Return [X, Y] of the center of cell containing provided text 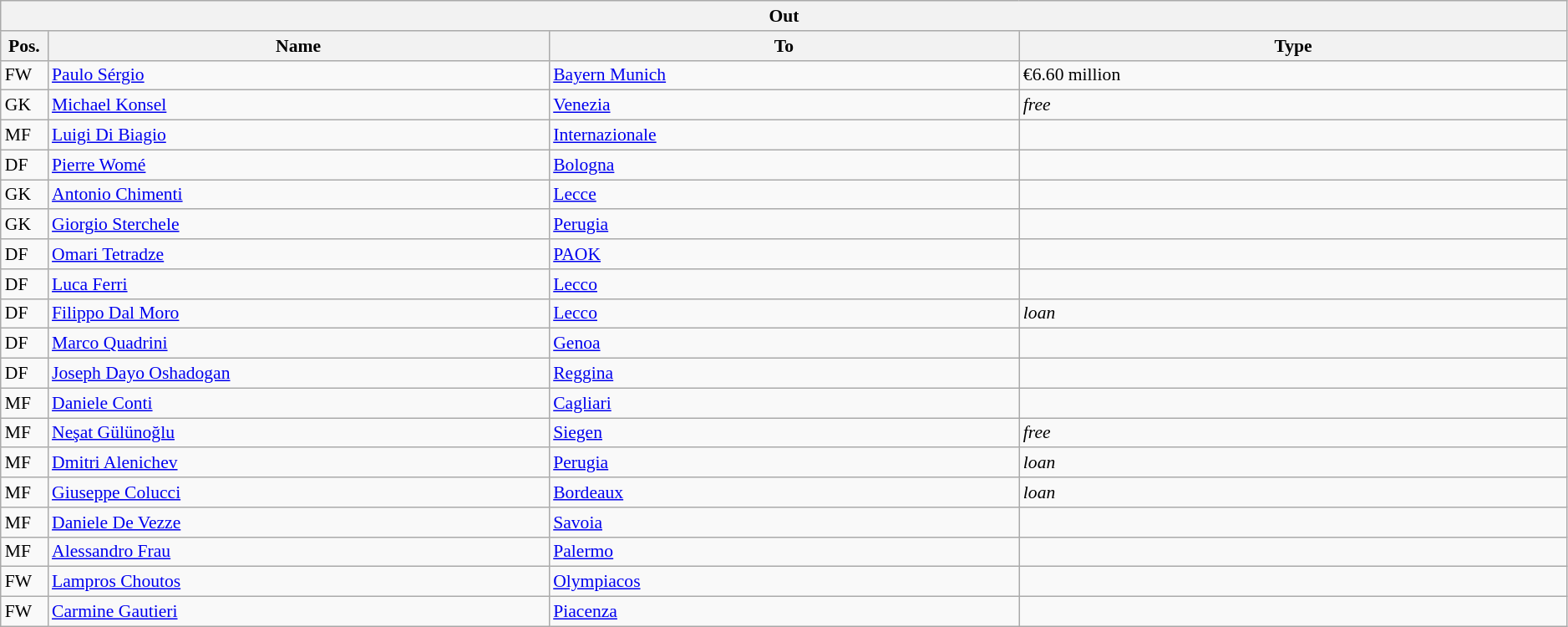
€6.60 million [1293, 75]
Luigi Di Biagio [298, 135]
Savoia [784, 522]
Lampros Choutos [298, 582]
Michael Konsel [298, 105]
Venezia [784, 105]
Antonio Chimenti [298, 195]
Pos. [24, 46]
Joseph Dayo Oshadogan [298, 374]
Olympiacos [784, 582]
Genoa [784, 344]
Neşat Gülünoğlu [298, 433]
Lecce [784, 195]
Piacenza [784, 612]
Cagliari [784, 403]
Internazionale [784, 135]
Carmine Gautieri [298, 612]
Pierre Womé [298, 165]
Daniele Conti [298, 403]
Out [784, 16]
Reggina [784, 374]
Palermo [784, 552]
Giorgio Sterchele [298, 225]
Bordeaux [784, 492]
Siegen [784, 433]
Bayern Munich [784, 75]
Giuseppe Colucci [298, 492]
PAOK [784, 254]
Filippo Dal Moro [298, 313]
Bologna [784, 165]
Marco Quadrini [298, 344]
Name [298, 46]
Type [1293, 46]
Daniele De Vezze [298, 522]
Alessandro Frau [298, 552]
Paulo Sérgio [298, 75]
Luca Ferri [298, 284]
Dmitri Alenichev [298, 463]
Omari Tetradze [298, 254]
To [784, 46]
